Search for the cell housing the specified text and yield its [x, y] center coordinate. 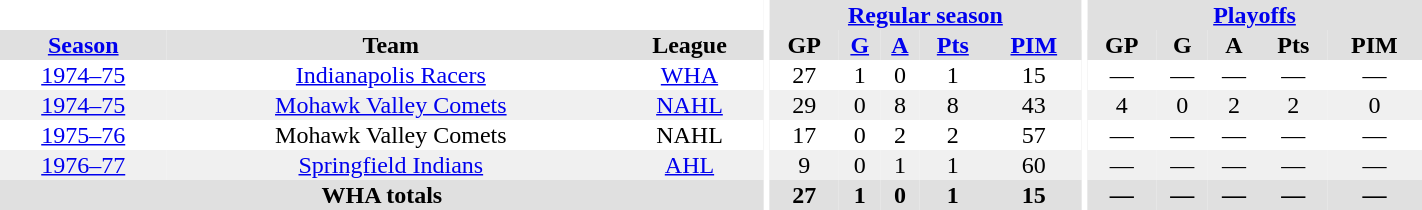
WHA totals [382, 195]
Team [390, 45]
9 [804, 165]
60 [1034, 165]
Indianapolis Racers [390, 75]
29 [804, 105]
1975–76 [83, 135]
Playoffs [1254, 15]
17 [804, 135]
1976–77 [83, 165]
League [690, 45]
WHA [690, 75]
Regular season [926, 15]
Season [83, 45]
4 [1122, 105]
Springfield Indians [390, 165]
43 [1034, 105]
AHL [690, 165]
57 [1034, 135]
